Output the (X, Y) coordinate of the center of the cell containing the given text.  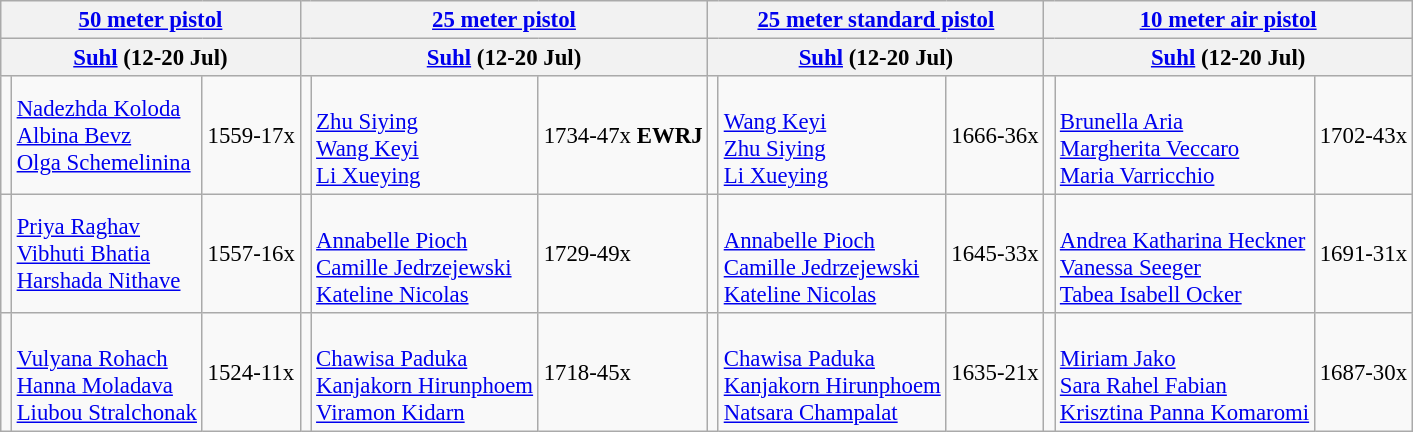
1702-43x (1363, 136)
Andrea Katharina HecknerVanessa SeegerTabea Isabell Ocker (1185, 254)
Chawisa PadukaKanjakorn HirunphoemNatsara Champalat (832, 372)
Vulyana RohachHanna MoladavaLiubou Stralchonak (106, 372)
50 meter pistol (150, 20)
1718-45x (622, 372)
10 meter air pistol (1228, 20)
1666-36x (995, 136)
Chawisa PadukaKanjakorn HirunphoemViramon Kidarn (425, 372)
1557-16x (251, 254)
1645-33x (995, 254)
Brunella AriaMargherita VeccaroMaria Varricchio (1185, 136)
25 meter pistol (504, 20)
25 meter standard pistol (876, 20)
1691-31x (1363, 254)
Miriam JakoSara Rahel FabianKrisztina Panna Komaromi (1185, 372)
Priya RaghavVibhuti BhatiaHarshada Nithave (106, 254)
1524-11x (251, 372)
Wang KeyiZhu SiyingLi Xueying (832, 136)
1734-47x EWRJ (622, 136)
Zhu SiyingWang KeyiLi Xueying (425, 136)
1729-49x (622, 254)
1687-30x (1363, 372)
1635-21x (995, 372)
Nadezhda KolodaAlbina BevzOlga Schemelinina (106, 136)
1559-17x (251, 136)
